Find where the given text appears and provide that cell's center as [X, Y] coordinate. 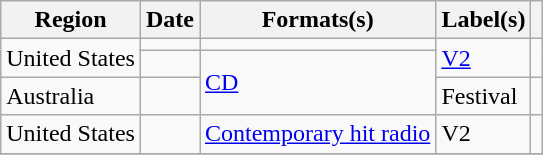
Australia [71, 96]
Festival [484, 96]
CD [318, 82]
Label(s) [484, 20]
Formats(s) [318, 20]
Date [170, 20]
Region [71, 20]
Contemporary hit radio [318, 134]
